Output the [x, y] coordinate of the center of the cell containing the given text.  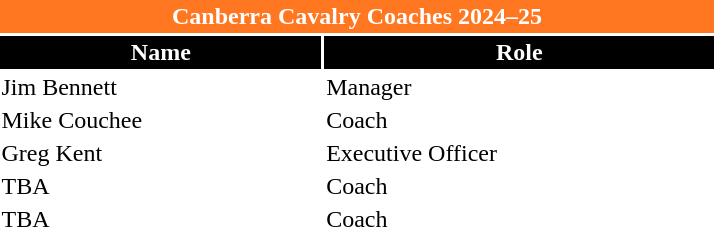
Manager [520, 87]
Executive Officer [520, 153]
Canberra Cavalry Coaches 2024–25 [357, 16]
Greg Kent [161, 153]
Jim Bennett [161, 87]
Mike Couchee [161, 120]
Name [161, 52]
Role [520, 52]
TBA [161, 186]
